For the text-containing cell, return its midpoint in [X, Y] coordinate format. 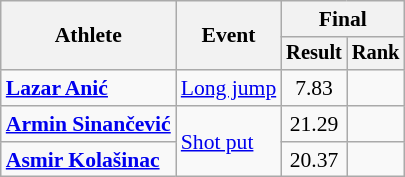
21.29 [314, 124]
Final [342, 19]
Lazar Anić [88, 88]
7.83 [314, 88]
Event [228, 36]
Result [314, 54]
Athlete [88, 36]
Rank [376, 54]
Armin Sinančević [88, 124]
Shot put [228, 142]
Long jump [228, 88]
